Output the [X, Y] coordinate of the center of the cell containing the given text.  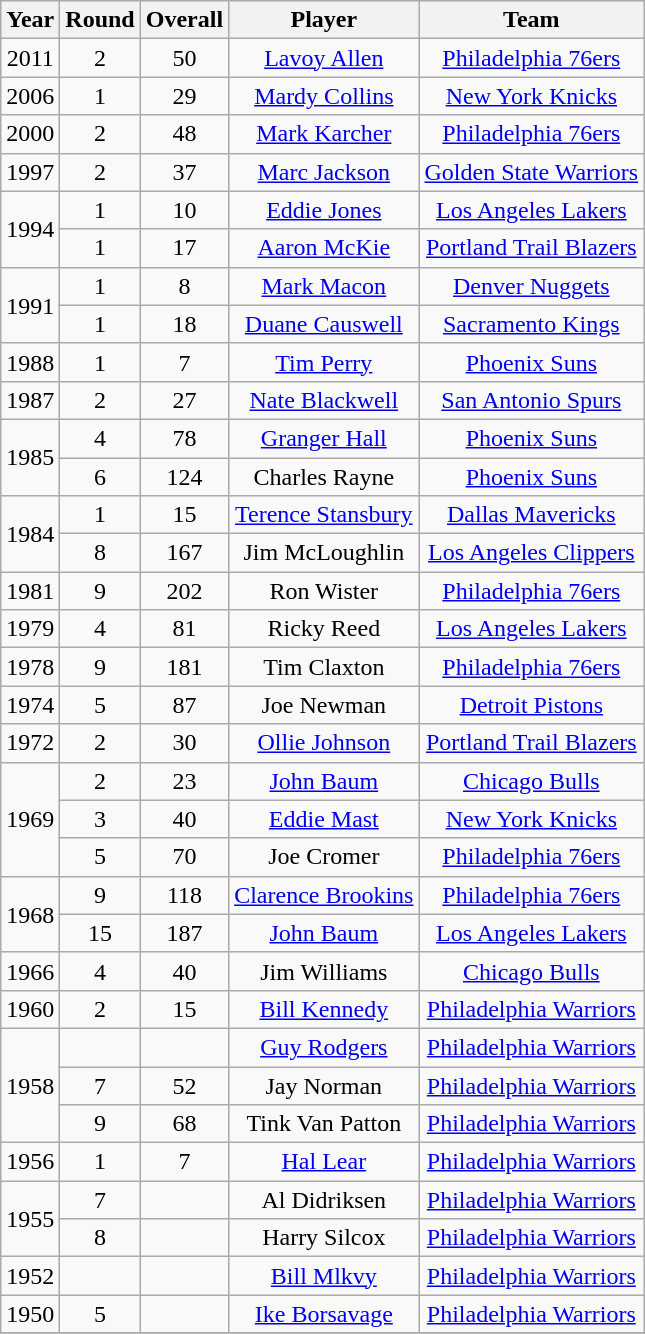
1979 [30, 629]
Bill Mlkvy [324, 1276]
Terence Stansbury [324, 515]
Duane Causwell [324, 324]
27 [184, 400]
1952 [30, 1276]
Granger Hall [324, 438]
Ollie Johnson [324, 743]
1966 [30, 971]
1969 [30, 819]
30 [184, 743]
1978 [30, 667]
1988 [30, 362]
1974 [30, 705]
Jim Williams [324, 971]
Year [30, 20]
50 [184, 58]
87 [184, 705]
Ricky Reed [324, 629]
Hal Lear [324, 1162]
1972 [30, 743]
Nate Blackwell [324, 400]
Round [100, 20]
6 [100, 477]
Jay Norman [324, 1085]
1958 [30, 1085]
Ike Borsavage [324, 1314]
202 [184, 591]
Eddie Jones [324, 210]
1997 [30, 172]
37 [184, 172]
1985 [30, 457]
Joe Cromer [324, 857]
Aaron McKie [324, 248]
187 [184, 933]
124 [184, 477]
Los Angeles Clippers [532, 553]
San Antonio Spurs [532, 400]
Detroit Pistons [532, 705]
70 [184, 857]
167 [184, 553]
Mardy Collins [324, 96]
Tim Claxton [324, 667]
Golden State Warriors [532, 172]
81 [184, 629]
2000 [30, 134]
Denver Nuggets [532, 286]
Dallas Mavericks [532, 515]
1956 [30, 1162]
Charles Rayne [324, 477]
Mark Karcher [324, 134]
48 [184, 134]
1987 [30, 400]
Sacramento Kings [532, 324]
Player [324, 20]
181 [184, 667]
Bill Kennedy [324, 1009]
1994 [30, 229]
Jim McLoughlin [324, 553]
Joe Newman [324, 705]
Harry Silcox [324, 1238]
1955 [30, 1219]
3 [100, 819]
Al Didriksen [324, 1200]
2011 [30, 58]
Ron Wister [324, 591]
Overall [184, 20]
Clarence Brookins [324, 895]
Lavoy Allen [324, 58]
1960 [30, 1009]
Tim Perry [324, 362]
Tink Van Patton [324, 1124]
78 [184, 438]
1968 [30, 914]
2006 [30, 96]
1991 [30, 305]
17 [184, 248]
Marc Jackson [324, 172]
10 [184, 210]
23 [184, 781]
Team [532, 20]
Guy Rodgers [324, 1047]
118 [184, 895]
Eddie Mast [324, 819]
1981 [30, 591]
52 [184, 1085]
18 [184, 324]
1950 [30, 1314]
Mark Macon [324, 286]
1984 [30, 534]
29 [184, 96]
68 [184, 1124]
